Output the [X, Y] coordinate of the center of the cell containing the given text.  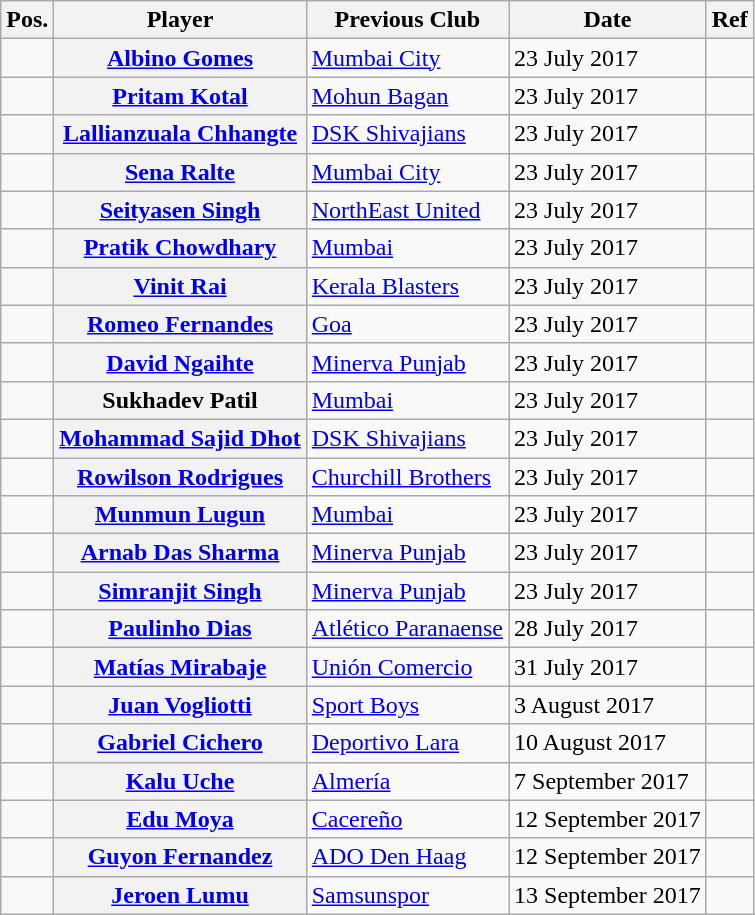
Unión Comercio [407, 667]
Seityasen Singh [180, 210]
Jeroen Lumu [180, 895]
Atlético Paranaense [407, 629]
Edu Moya [180, 819]
Sport Boys [407, 705]
Munmun Lugun [180, 515]
David Ngaihte [180, 362]
Previous Club [407, 20]
Mohammad Sajid Dhot [180, 438]
ADO Den Haag [407, 857]
Cacereño [407, 819]
3 August 2017 [608, 705]
13 September 2017 [608, 895]
Romeo Fernandes [180, 324]
Paulinho Dias [180, 629]
Gabriel Cichero [180, 743]
Date [608, 20]
Almería [407, 781]
Sena Ralte [180, 172]
NorthEast United [407, 210]
28 July 2017 [608, 629]
Kerala Blasters [407, 286]
Simranjit Singh [180, 591]
Arnab Das Sharma [180, 553]
Sukhadev Patil [180, 400]
Kalu Uche [180, 781]
Matías Mirabaje [180, 667]
Ref [730, 20]
Player [180, 20]
Pratik Chowdhary [180, 248]
7 September 2017 [608, 781]
Goa [407, 324]
Juan Vogliotti [180, 705]
Rowilson Rodrigues [180, 477]
Albino Gomes [180, 58]
Pos. [28, 20]
Lallianzuala Chhangte [180, 134]
Deportivo Lara [407, 743]
31 July 2017 [608, 667]
Pritam Kotal [180, 96]
Samsunspor [407, 895]
Vinit Rai [180, 286]
Churchill Brothers [407, 477]
Mohun Bagan [407, 96]
10 August 2017 [608, 743]
Guyon Fernandez [180, 857]
